Provide the [x, y] coordinate of the cell's center where the given text is located.  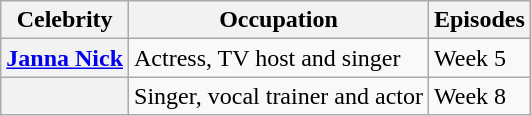
Occupation [279, 20]
Actress, TV host and singer [279, 58]
Week 8 [479, 96]
Janna Nick [65, 58]
Celebrity [65, 20]
Episodes [479, 20]
Singer, vocal trainer and actor [279, 96]
Week 5 [479, 58]
